Find where the given text appears and provide that cell's center as (x, y) coordinate. 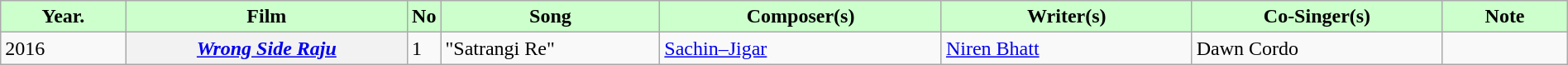
Composer(s) (801, 17)
Writer(s) (1067, 17)
2016 (63, 48)
Niren Bhatt (1067, 48)
Film (266, 17)
Sachin–Jigar (801, 48)
No (424, 17)
Song (551, 17)
Note (1505, 17)
Dawn Cordo (1317, 48)
Co-Singer(s) (1317, 17)
"Satrangi Re" (551, 48)
1 (424, 48)
Year. (63, 17)
Wrong Side Raju (266, 48)
